Output the (x, y) coordinate of the center of the cell containing the given text.  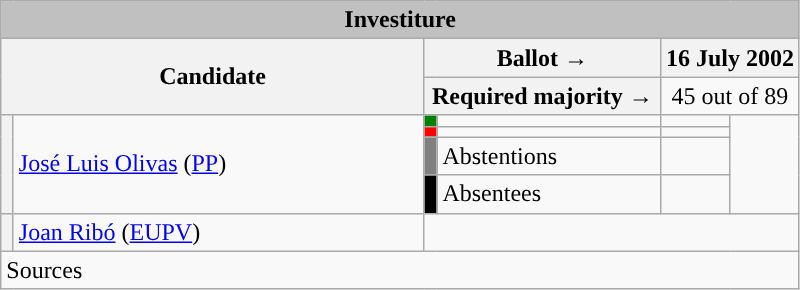
Absentees (549, 194)
Sources (400, 270)
16 July 2002 (730, 58)
Ballot → (542, 58)
José Luis Olivas (PP) (218, 164)
Investiture (400, 20)
Joan Ribó (EUPV) (218, 232)
Candidate (213, 77)
Required majority → (542, 96)
45 out of 89 (730, 96)
Abstentions (549, 156)
